Output the (x, y) coordinate of the center of the cell containing the given text.  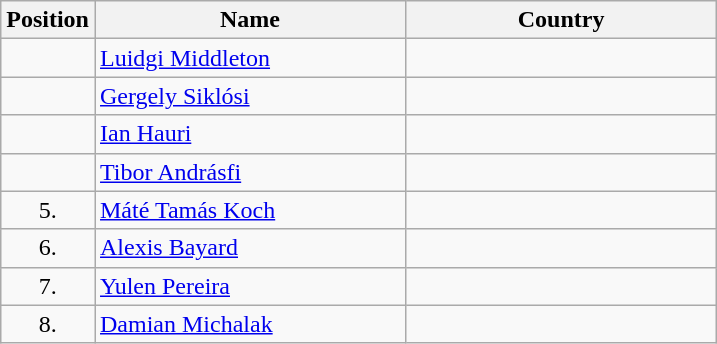
Máté Tamás Koch (250, 210)
7. (48, 286)
Ian Hauri (250, 134)
Position (48, 20)
Luidgi Middleton (250, 58)
Country (562, 20)
Gergely Siklósi (250, 96)
8. (48, 324)
Damian Michalak (250, 324)
6. (48, 248)
Alexis Bayard (250, 248)
Name (250, 20)
Tibor Andrásfi (250, 172)
5. (48, 210)
Yulen Pereira (250, 286)
